Scan for the cell matching the given text and deliver its [x, y] coordinate at center. 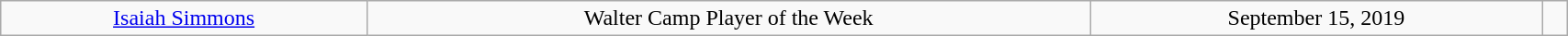
September 15, 2019 [1316, 18]
Isaiah Simmons [184, 18]
Walter Camp Player of the Week [728, 18]
